Capture the cell that displays the provided text and extract its (X, Y) central coordinate. 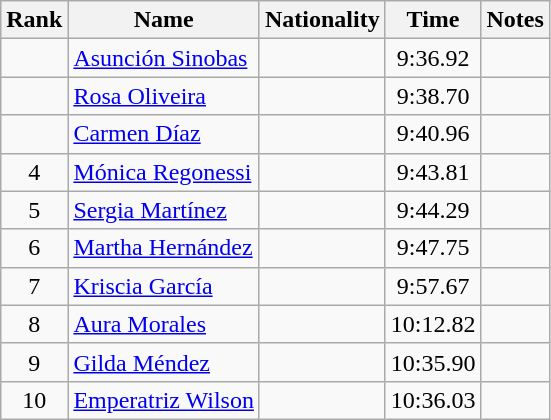
9 (34, 362)
Gilda Méndez (164, 362)
10:36.03 (433, 400)
9:43.81 (433, 172)
9:57.67 (433, 286)
9:36.92 (433, 58)
10 (34, 400)
Mónica Regonessi (164, 172)
Rosa Oliveira (164, 96)
9:38.70 (433, 96)
10:12.82 (433, 324)
Name (164, 20)
Martha Hernández (164, 248)
Aura Morales (164, 324)
4 (34, 172)
Asunción Sinobas (164, 58)
9:44.29 (433, 210)
9:47.75 (433, 248)
5 (34, 210)
Emperatriz Wilson (164, 400)
10:35.90 (433, 362)
Kriscia García (164, 286)
Rank (34, 20)
9:40.96 (433, 134)
Notes (515, 20)
8 (34, 324)
Nationality (322, 20)
7 (34, 286)
Sergia Martínez (164, 210)
6 (34, 248)
Time (433, 20)
Carmen Díaz (164, 134)
